Identify which cell holds the provided text, then report its (X, Y) central coordinate. 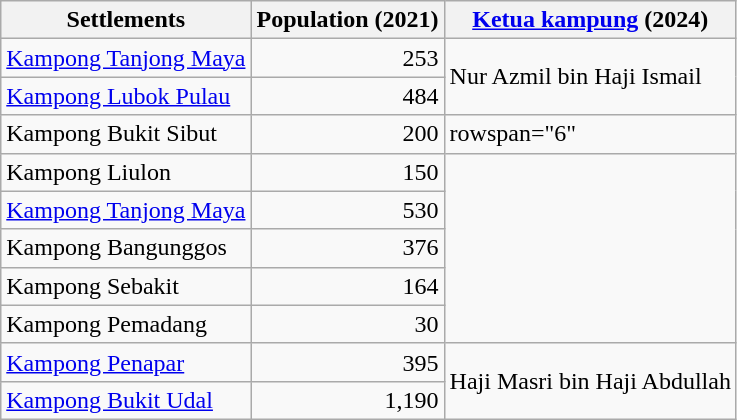
376 (348, 248)
30 (348, 324)
150 (348, 172)
Kampong Lubok Pulau (126, 96)
Kampong Sebakit (126, 286)
253 (348, 58)
Kampong Pemadang (126, 324)
Haji Masri bin Haji Abdullah (590, 381)
Settlements (126, 20)
Nur Azmil bin Haji Ismail (590, 77)
Kampong Penapar (126, 362)
530 (348, 210)
Ketua kampung (2024) (590, 20)
1,190 (348, 400)
Kampong Liulon (126, 172)
Kampong Bukit Udal (126, 400)
164 (348, 286)
484 (348, 96)
Kampong Bangunggos (126, 248)
Kampong Bukit Sibut (126, 134)
rowspan="6" (590, 134)
395 (348, 362)
200 (348, 134)
Population (2021) (348, 20)
